Identify which cell holds the provided text, then report its (x, y) central coordinate. 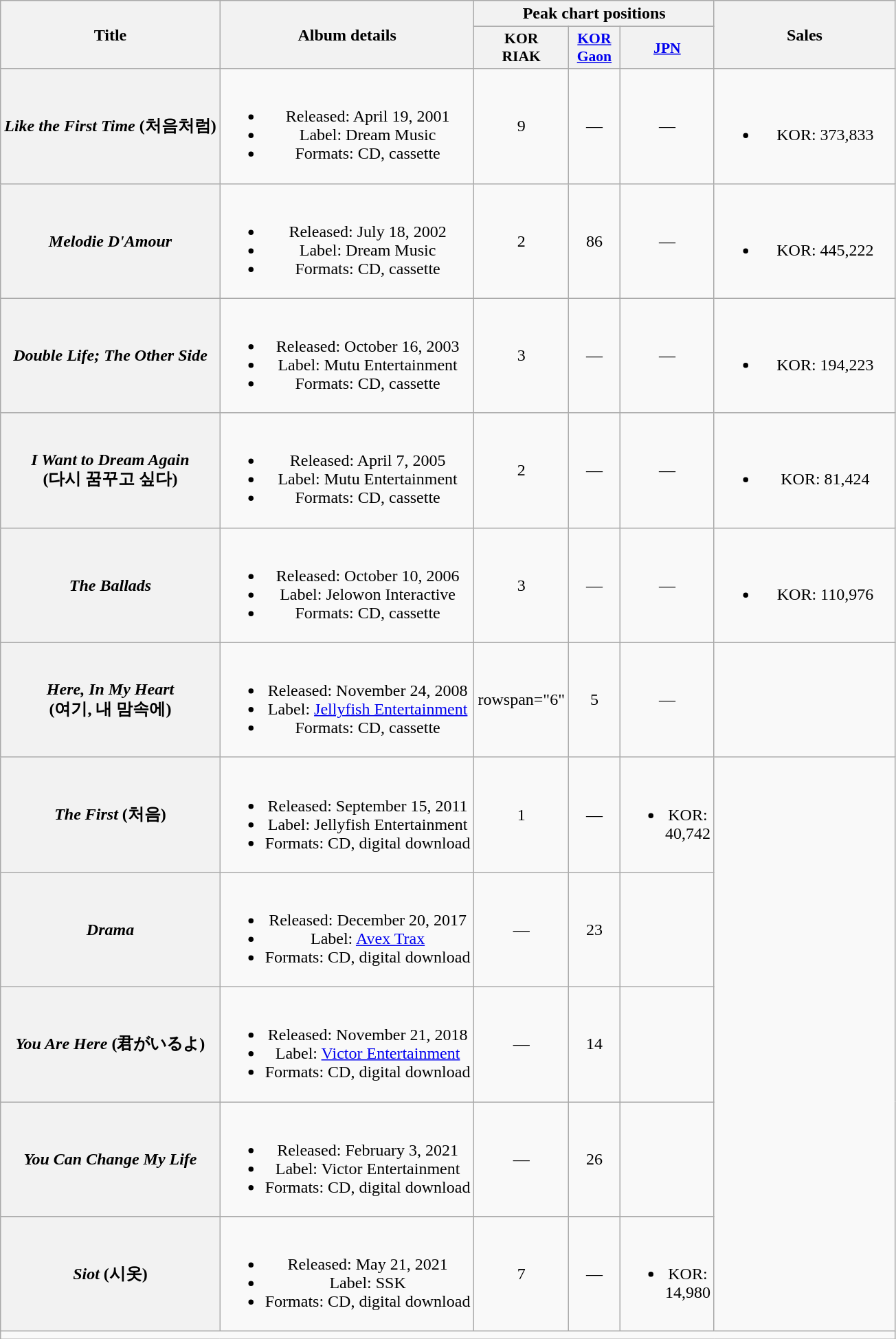
Released: December 20, 2017 Label: Avex TraxFormats: CD, digital download (347, 929)
KOR: 445,222 (804, 240)
KOR: 373,833 (804, 126)
23 (594, 929)
The First (처음) (110, 815)
Released: October 10, 2006 Label: Jelowon InteractiveFormats: CD, cassette (347, 585)
Like the First Time (처음처럼) (110, 126)
Title (110, 34)
JPN (667, 48)
Released: February 3, 2021 Label: Victor EntertainmentFormats: CD, digital download (347, 1160)
Here, In My Heart(여기, 내 맘속에) (110, 699)
KOR: 40,742 (667, 815)
You Are Here (君がいるよ) (110, 1044)
KORRIAK (522, 48)
Released: September 15, 2011 Label: Jellyfish EntertainmentFormats: CD, digital download (347, 815)
Peak chart positions (594, 14)
Released: April 7, 2005 Label: Mutu EntertainmentFormats: CD, cassette (347, 470)
Released: November 24, 2008 Label: Jellyfish EntertainmentFormats: CD, cassette (347, 699)
5 (594, 699)
Released: May 21, 2021 Label: SSKFormats: CD, digital download (347, 1274)
Melodie D'Amour (110, 240)
Released: November 21, 2018 Label: Victor EntertainmentFormats: CD, digital download (347, 1044)
Drama (110, 929)
26 (594, 1160)
9 (522, 126)
KOR: 110,976 (804, 585)
Released: October 16, 2003 Label: Mutu EntertainmentFormats: CD, cassette (347, 356)
14 (594, 1044)
Released: April 19, 2001 Label: Dream MusicFormats: CD, cassette (347, 126)
KORGaon (594, 48)
KOR: 14,980 (667, 1274)
I Want to Dream Again(다시 꿈꾸고 싶다) (110, 470)
You Can Change My Life (110, 1160)
7 (522, 1274)
rowspan="6" (522, 699)
1 (522, 815)
The Ballads (110, 585)
Siot (시옷) (110, 1274)
Sales (804, 34)
86 (594, 240)
KOR: 194,223 (804, 356)
KOR: 81,424 (804, 470)
Album details (347, 34)
Double Life; The Other Side (110, 356)
Released: July 18, 2002 Label: Dream MusicFormats: CD, cassette (347, 240)
